Pinpoint the cell where the given text exists, returning its (X, Y) midpoint coordinate. 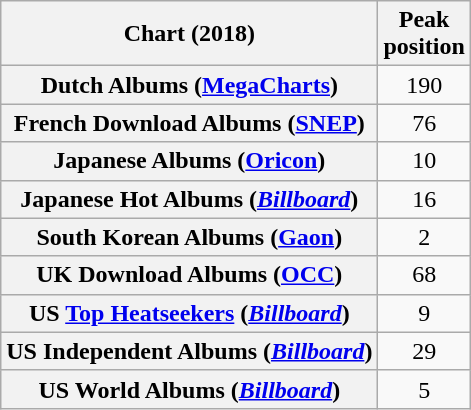
Japanese Hot Albums (Billboard) (190, 199)
2 (424, 237)
Dutch Albums (MegaCharts) (190, 85)
French Download Albums (SNEP) (190, 123)
UK Download Albums (OCC) (190, 275)
76 (424, 123)
16 (424, 199)
5 (424, 389)
US Top Heatseekers (Billboard) (190, 313)
10 (424, 161)
South Korean Albums (Gaon) (190, 237)
190 (424, 85)
9 (424, 313)
US World Albums (Billboard) (190, 389)
Peakposition (424, 34)
68 (424, 275)
Japanese Albums (Oricon) (190, 161)
29 (424, 351)
Chart (2018) (190, 34)
US Independent Albums (Billboard) (190, 351)
